Determine the [x, y] coordinate at the center of the cell enclosing the given text.  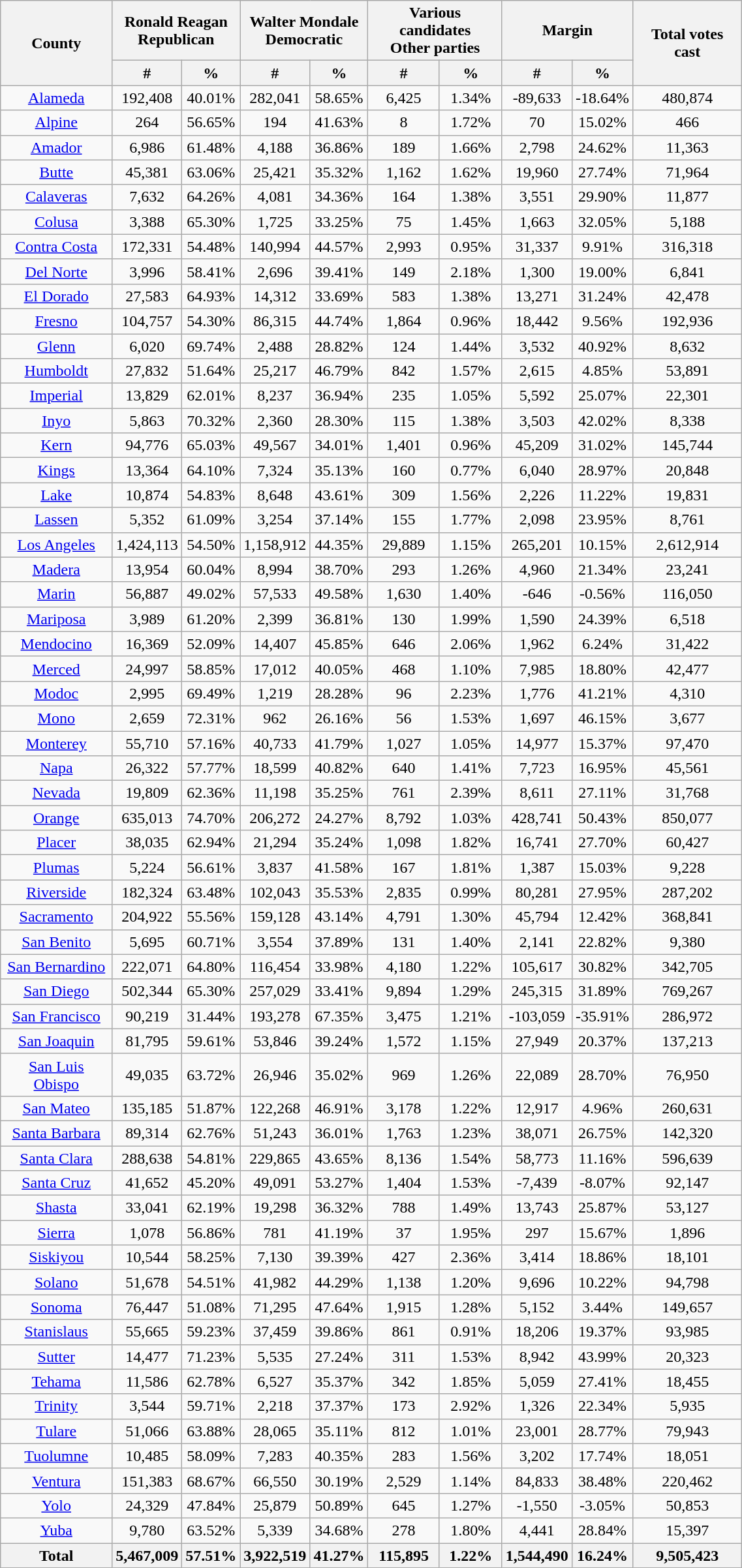
1.27% [471, 1505]
1.01% [471, 1431]
59.71% [211, 1406]
2,835 [403, 892]
80,281 [536, 892]
3,202 [536, 1456]
28.77% [602, 1431]
64.93% [211, 296]
56.61% [211, 867]
Tuolumne [56, 1456]
6,518 [687, 619]
1,725 [275, 222]
15.67% [602, 1233]
64.10% [211, 470]
-3.05% [602, 1505]
Nevada [56, 793]
Santa Barbara [56, 1133]
36.01% [339, 1133]
38,035 [147, 843]
54.50% [211, 545]
41.63% [339, 123]
71.23% [211, 1357]
167 [403, 867]
812 [403, 1431]
3,532 [536, 346]
Del Norte [56, 271]
7,324 [275, 470]
2,399 [275, 619]
1,896 [687, 1233]
13,954 [147, 569]
20.37% [602, 1041]
1.62% [471, 172]
11,363 [687, 147]
33.41% [339, 991]
36.94% [339, 396]
193,278 [275, 1016]
56.65% [211, 123]
Santa Cruz [56, 1183]
8,761 [687, 520]
1.72% [471, 123]
5,467,009 [147, 1556]
2,218 [275, 1406]
5,352 [147, 520]
16,369 [147, 644]
27.70% [602, 843]
13,271 [536, 296]
28.70% [602, 1075]
14,407 [275, 644]
45,794 [536, 917]
8,994 [275, 569]
18.80% [602, 669]
62.78% [211, 1381]
45.20% [211, 1183]
24.62% [602, 147]
3,503 [536, 421]
62.76% [211, 1133]
94,776 [147, 445]
3,989 [147, 619]
Solano [56, 1282]
46.79% [339, 371]
52.09% [211, 644]
-7,439 [536, 1183]
311 [403, 1357]
Amador [56, 147]
1.23% [471, 1133]
2,995 [147, 693]
Ventura [56, 1481]
6.24% [602, 644]
12,917 [536, 1108]
428,741 [536, 818]
41.79% [339, 743]
13,743 [536, 1208]
24.39% [602, 619]
69.74% [211, 346]
Alpine [56, 123]
Contra Costa [56, 247]
2,615 [536, 371]
26,322 [147, 768]
6,020 [147, 346]
94,798 [687, 1282]
11,198 [275, 793]
1,763 [403, 1133]
16.24% [602, 1556]
9,894 [403, 991]
466 [687, 123]
51,243 [275, 1133]
22.34% [602, 1406]
9,380 [687, 942]
850,077 [687, 818]
122,268 [275, 1108]
596,639 [687, 1158]
76,950 [687, 1075]
62.01% [211, 396]
62.94% [211, 843]
44.74% [339, 321]
55.56% [211, 917]
1,078 [147, 1233]
57,533 [275, 594]
Total votes cast [687, 43]
Sacramento [56, 917]
28,065 [275, 1431]
1,590 [536, 619]
Fresno [56, 321]
149 [403, 271]
160 [403, 470]
31.44% [211, 1016]
5,935 [687, 1406]
40,733 [275, 743]
149,657 [687, 1307]
16.95% [602, 768]
32.05% [602, 222]
10.15% [602, 545]
235 [403, 396]
40.01% [211, 98]
72.31% [211, 718]
1.80% [471, 1530]
39.39% [339, 1258]
1,697 [536, 718]
5,535 [275, 1357]
38.70% [339, 569]
28.97% [602, 470]
51.08% [211, 1307]
San Bernardino [56, 967]
1.34% [471, 98]
10,485 [147, 1456]
7,985 [536, 669]
278 [403, 1530]
54.83% [211, 495]
27.24% [339, 1357]
54.51% [211, 1282]
26.75% [602, 1133]
37 [403, 1233]
Marin [56, 594]
502,344 [147, 991]
45,209 [536, 445]
92,147 [687, 1183]
Imperial [56, 396]
49,035 [147, 1075]
8,942 [536, 1357]
35.32% [339, 172]
5,152 [536, 1307]
18,206 [536, 1332]
Humboldt [56, 371]
31,337 [536, 247]
1,387 [536, 867]
23,001 [536, 1431]
57.16% [211, 743]
63.72% [211, 1075]
282,041 [275, 98]
33,041 [147, 1208]
San Benito [56, 942]
53,846 [275, 1041]
37.14% [339, 520]
35.02% [339, 1075]
89,314 [147, 1133]
49.02% [211, 594]
Merced [56, 669]
3,996 [147, 271]
20,848 [687, 470]
18,442 [536, 321]
62.36% [211, 793]
368,841 [687, 917]
62.19% [211, 1208]
14,477 [147, 1357]
13,364 [147, 470]
7,723 [536, 768]
6,040 [536, 470]
142,320 [687, 1133]
21,294 [275, 843]
-0.56% [602, 594]
San Joaquin [56, 1041]
40.05% [339, 669]
68.67% [211, 1481]
1,219 [275, 693]
3.44% [602, 1307]
90,219 [147, 1016]
70.32% [211, 421]
4,441 [536, 1530]
104,757 [147, 321]
3,178 [403, 1108]
Walter MondaleDemocratic [304, 31]
342,705 [687, 967]
25,879 [275, 1505]
54.81% [211, 1158]
1.10% [471, 669]
131 [403, 942]
-18.64% [602, 98]
14,312 [275, 296]
116,050 [687, 594]
25,421 [275, 172]
35.53% [339, 892]
1.41% [471, 768]
135,185 [147, 1108]
115,895 [403, 1556]
Alameda [56, 98]
64.80% [211, 967]
0.99% [471, 892]
206,272 [275, 818]
41.21% [602, 693]
640 [403, 768]
51,066 [147, 1431]
14,977 [536, 743]
1,962 [536, 644]
24,329 [147, 1505]
11,586 [147, 1381]
9,228 [687, 867]
Riverside [56, 892]
58.85% [211, 669]
18.86% [602, 1258]
-1,550 [536, 1505]
3,414 [536, 1258]
18,455 [687, 1381]
19,960 [536, 172]
7,632 [147, 197]
Sutter [56, 1357]
1,630 [403, 594]
635,013 [147, 818]
1,158,912 [275, 545]
3,837 [275, 867]
28.28% [339, 693]
3,254 [275, 520]
Kern [56, 445]
42,478 [687, 296]
34.36% [339, 197]
1.30% [471, 917]
45,561 [687, 768]
Placer [56, 843]
1.03% [471, 818]
164 [403, 197]
86,315 [275, 321]
41.58% [339, 867]
69.49% [211, 693]
293 [403, 569]
Glenn [56, 346]
35.13% [339, 470]
27.74% [602, 172]
46.15% [602, 718]
47.84% [211, 1505]
81,795 [147, 1041]
22,301 [687, 396]
41,982 [275, 1282]
4,791 [403, 917]
15.02% [602, 123]
96 [403, 693]
19.00% [602, 271]
2,488 [275, 346]
58.09% [211, 1456]
97,470 [687, 743]
60.71% [211, 942]
41.27% [339, 1556]
53,891 [687, 371]
4.85% [602, 371]
Sierra [56, 1233]
63.52% [211, 1530]
18,051 [687, 1456]
220,462 [687, 1481]
49.58% [339, 594]
283 [403, 1456]
3,388 [147, 222]
1,776 [536, 693]
257,029 [275, 991]
Yuba [56, 1530]
8 [403, 123]
769,267 [687, 991]
16,741 [536, 843]
33.69% [339, 296]
35.24% [339, 843]
46.91% [339, 1108]
11.16% [602, 1158]
1.21% [471, 1016]
1.14% [471, 1481]
229,865 [275, 1158]
50.43% [602, 818]
264 [147, 123]
3,677 [687, 718]
Mono [56, 718]
58.41% [211, 271]
6,527 [275, 1381]
480,874 [687, 98]
56 [403, 718]
12.42% [602, 917]
2.92% [471, 1406]
9.91% [602, 247]
1,162 [403, 172]
4,081 [275, 197]
0.77% [471, 470]
45.85% [339, 644]
60,427 [687, 843]
19.37% [602, 1332]
Inyo [56, 421]
57.77% [211, 768]
8,611 [536, 793]
Tulare [56, 1431]
288,638 [147, 1158]
9.56% [602, 321]
93,985 [687, 1332]
Margin [567, 31]
962 [275, 718]
182,324 [147, 892]
173 [403, 1406]
1.81% [471, 867]
1,027 [403, 743]
51.64% [211, 371]
75 [403, 222]
781 [275, 1233]
189 [403, 147]
27.95% [602, 892]
79,943 [687, 1431]
San Luis Obispo [56, 1075]
Kings [56, 470]
66,550 [275, 1481]
33.98% [339, 967]
1.82% [471, 843]
Colusa [56, 222]
646 [403, 644]
583 [403, 296]
Yolo [56, 1505]
427 [403, 1258]
7,283 [275, 1456]
50.89% [339, 1505]
287,202 [687, 892]
1,138 [403, 1282]
6,986 [147, 147]
788 [403, 1208]
1,663 [536, 222]
30.19% [339, 1481]
3,551 [536, 197]
102,043 [275, 892]
18,101 [687, 1258]
6,425 [403, 98]
31.02% [602, 445]
5,592 [536, 396]
2.36% [471, 1258]
8,632 [687, 346]
1,098 [403, 843]
55,665 [147, 1332]
Orange [56, 818]
34.68% [339, 1530]
2,612,914 [687, 545]
1,915 [403, 1307]
31.24% [602, 296]
59.23% [211, 1332]
74.70% [211, 818]
37,459 [275, 1332]
53.27% [339, 1183]
1,401 [403, 445]
5,863 [147, 421]
26,946 [275, 1075]
245,315 [536, 991]
54.30% [211, 321]
10.22% [602, 1282]
39.24% [339, 1041]
39.86% [339, 1332]
27.11% [602, 793]
45,381 [147, 172]
3,544 [147, 1406]
27,583 [147, 296]
28.82% [339, 346]
65.03% [211, 445]
22.82% [602, 942]
1.85% [471, 1381]
1.77% [471, 520]
1,544,490 [536, 1556]
11,877 [687, 197]
137,213 [687, 1041]
5,188 [687, 222]
36.81% [339, 619]
159,128 [275, 917]
Shasta [56, 1208]
Butte [56, 172]
63.06% [211, 172]
1.45% [471, 222]
15,397 [687, 1530]
5,224 [147, 867]
County [56, 43]
20,323 [687, 1357]
1,404 [403, 1183]
35.37% [339, 1381]
59.61% [211, 1041]
5,059 [536, 1381]
31,768 [687, 793]
1,326 [536, 1406]
Los Angeles [56, 545]
Santa Clara [56, 1158]
9,505,423 [687, 1556]
9,696 [536, 1282]
19,809 [147, 793]
29,889 [403, 545]
58.65% [339, 98]
63.48% [211, 892]
8,792 [403, 818]
43.65% [339, 1158]
22,089 [536, 1075]
-646 [536, 594]
5,339 [275, 1530]
36.86% [339, 147]
33.25% [339, 222]
145,744 [687, 445]
309 [403, 495]
645 [403, 1505]
116,454 [275, 967]
761 [403, 793]
70 [536, 123]
1.57% [471, 371]
0.95% [471, 247]
Monterey [56, 743]
Sonoma [56, 1307]
57.51% [211, 1556]
1,572 [403, 1041]
5,695 [147, 942]
4,310 [687, 693]
1.49% [471, 1208]
8,338 [687, 421]
36.32% [339, 1208]
23,241 [687, 569]
260,631 [687, 1108]
155 [403, 520]
105,617 [536, 967]
Plumas [56, 867]
39.41% [339, 271]
50,853 [687, 1505]
28.84% [602, 1530]
19,831 [687, 495]
56.86% [211, 1233]
27,949 [536, 1041]
194 [275, 123]
342 [403, 1381]
Madera [56, 569]
San Diego [56, 991]
35.11% [339, 1431]
-103,059 [536, 1016]
2,529 [403, 1481]
49,091 [275, 1183]
Siskiyou [56, 1258]
Calaveras [56, 197]
17,012 [275, 669]
172,331 [147, 247]
13,829 [147, 396]
1.20% [471, 1282]
1.28% [471, 1307]
35.25% [339, 793]
31,422 [687, 644]
43.99% [602, 1357]
71,964 [687, 172]
30.82% [602, 967]
8,136 [403, 1158]
40.35% [339, 1456]
192,408 [147, 98]
4,180 [403, 967]
29.90% [602, 197]
61.48% [211, 147]
2,696 [275, 271]
19,298 [275, 1208]
6,841 [687, 271]
San Mateo [56, 1108]
Tehama [56, 1381]
67.35% [339, 1016]
Lake [56, 495]
42.02% [602, 421]
842 [403, 371]
3,922,519 [275, 1556]
25.87% [602, 1208]
1.95% [471, 1233]
2.23% [471, 693]
1,864 [403, 321]
265,201 [536, 545]
0.91% [471, 1332]
15.37% [602, 743]
11.22% [602, 495]
64.26% [211, 197]
76,447 [147, 1307]
316,318 [687, 247]
4,960 [536, 569]
51.87% [211, 1108]
44.57% [339, 247]
38.48% [602, 1481]
40.92% [602, 346]
3,475 [403, 1016]
1.44% [471, 346]
37.89% [339, 942]
-89,633 [536, 98]
25,217 [275, 371]
Ronald ReaganRepublican [176, 31]
58,773 [536, 1158]
51,678 [147, 1282]
28.30% [339, 421]
26.16% [339, 718]
192,936 [687, 321]
15.03% [602, 867]
25.07% [602, 396]
2.06% [471, 644]
21.34% [602, 569]
9,780 [147, 1530]
24.27% [339, 818]
Napa [56, 768]
286,972 [687, 1016]
1,424,113 [147, 545]
2.39% [471, 793]
1.66% [471, 147]
84,833 [536, 1481]
47.64% [339, 1307]
204,922 [147, 917]
2.18% [471, 271]
54.48% [211, 247]
58.25% [211, 1258]
Mendocino [56, 644]
37.37% [339, 1406]
Modoc [56, 693]
24,997 [147, 669]
4,188 [275, 147]
1,300 [536, 271]
San Francisco [56, 1016]
Trinity [56, 1406]
61.09% [211, 520]
El Dorado [56, 296]
1.99% [471, 619]
71,295 [275, 1307]
Various candidatesOther parties [435, 31]
2,141 [536, 942]
2,360 [275, 421]
34.01% [339, 445]
40.82% [339, 768]
42,477 [687, 669]
-35.91% [602, 1016]
27,832 [147, 371]
130 [403, 619]
17.74% [602, 1456]
2,226 [536, 495]
55,710 [147, 743]
468 [403, 669]
1.54% [471, 1158]
18,599 [275, 768]
2,798 [536, 147]
2,098 [536, 520]
-8.07% [602, 1183]
4.96% [602, 1108]
38,071 [536, 1133]
44.29% [339, 1282]
8,648 [275, 495]
43.14% [339, 917]
151,383 [147, 1481]
222,071 [147, 967]
2,659 [147, 718]
8,237 [275, 396]
60.04% [211, 569]
124 [403, 346]
115 [403, 421]
41,652 [147, 1183]
56,887 [147, 594]
297 [536, 1233]
49,567 [275, 445]
44.35% [339, 545]
1.29% [471, 991]
Total [56, 1556]
Lassen [56, 520]
23.95% [602, 520]
2,993 [403, 247]
861 [403, 1332]
7,130 [275, 1258]
61.20% [211, 619]
140,994 [275, 247]
10,544 [147, 1258]
31.89% [602, 991]
53,127 [687, 1208]
10,874 [147, 495]
Stanislaus [56, 1332]
969 [403, 1075]
3,554 [275, 942]
43.61% [339, 495]
41.19% [339, 1233]
27.41% [602, 1381]
63.88% [211, 1431]
Mariposa [56, 619]
